Scan for the cell matching the given text and deliver its [X, Y] coordinate at center. 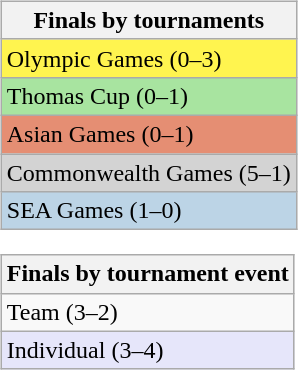
Individual (3–4) [148, 350]
Finals by tournament event [148, 274]
Asian Games (0–1) [148, 134]
SEA Games (1–0) [148, 211]
Team (3–2) [148, 312]
Thomas Cup (0–1) [148, 96]
Olympic Games (0–3) [148, 58]
Commonwealth Games (5–1) [148, 173]
Finals by tournaments [148, 20]
